Scan for the cell matching the given text and deliver its (X, Y) coordinate at center. 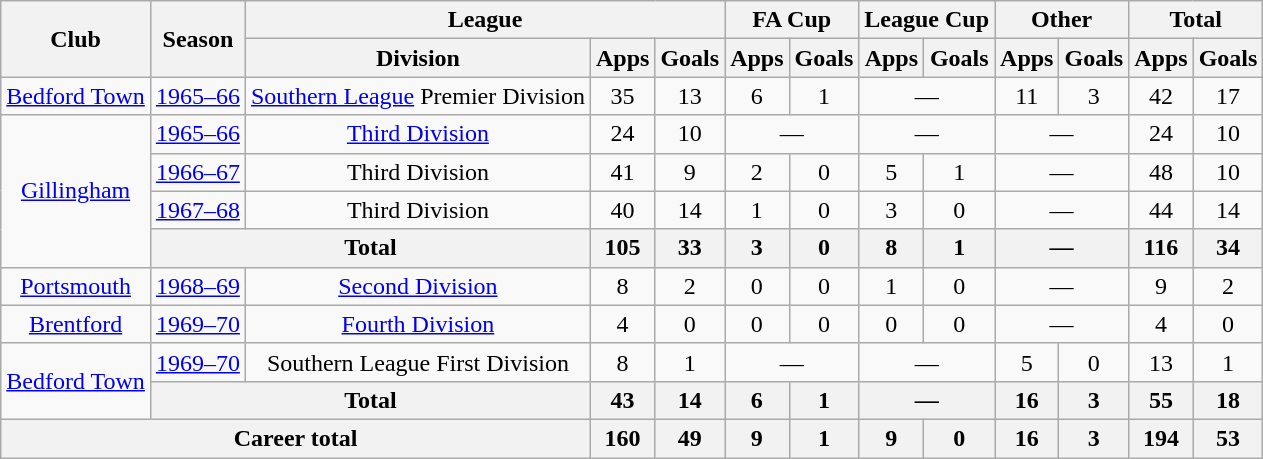
160 (622, 438)
Fourth Division (418, 324)
42 (1161, 96)
Brentford (76, 324)
Second Division (418, 286)
Southern League Premier Division (418, 96)
17 (1228, 96)
194 (1161, 438)
55 (1161, 400)
53 (1228, 438)
Division (418, 58)
1967–68 (198, 210)
Gillingham (76, 191)
Club (76, 39)
44 (1161, 210)
18 (1228, 400)
35 (622, 96)
49 (690, 438)
43 (622, 400)
34 (1228, 248)
41 (622, 172)
Portsmouth (76, 286)
1966–67 (198, 172)
Career total (296, 438)
FA Cup (792, 20)
40 (622, 210)
11 (1027, 96)
48 (1161, 172)
League Cup (927, 20)
Southern League First Division (418, 362)
1968–69 (198, 286)
33 (690, 248)
Season (198, 39)
Other (1062, 20)
116 (1161, 248)
105 (622, 248)
League (484, 20)
